Output the (x, y) coordinate of the center of the cell containing the given text.  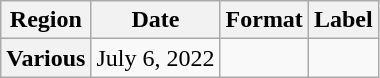
July 6, 2022 (156, 58)
Format (264, 20)
Region (46, 20)
Various (46, 58)
Date (156, 20)
Label (343, 20)
